For the text-containing cell, return its midpoint in (x, y) coordinate format. 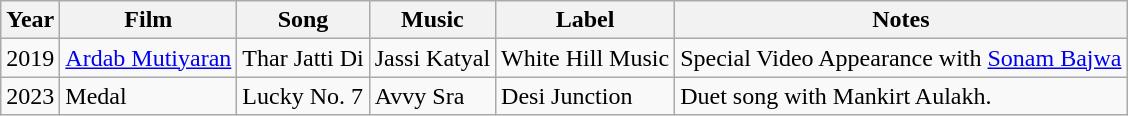
Lucky No. 7 (303, 96)
Medal (148, 96)
Year (30, 20)
Avvy Sra (432, 96)
Thar Jatti Di (303, 58)
Desi Junction (586, 96)
Jassi Katyal (432, 58)
Duet song with Mankirt Aulakh. (901, 96)
2019 (30, 58)
Film (148, 20)
Special Video Appearance with Sonam Bajwa (901, 58)
Label (586, 20)
Music (432, 20)
2023 (30, 96)
White Hill Music (586, 58)
Notes (901, 20)
Song (303, 20)
Ardab Mutiyaran (148, 58)
